Find where the given text appears and provide that cell's center as (x, y) coordinate. 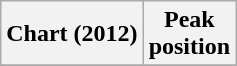
Peakposition (189, 34)
Chart (2012) (72, 34)
